Capture the cell that displays the provided text and extract its [X, Y] central coordinate. 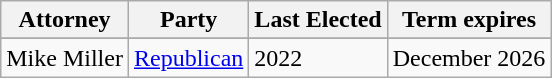
Mike Miller [65, 58]
Attorney [65, 20]
2022 [318, 58]
Party [188, 20]
Republican [188, 58]
December 2026 [469, 58]
Last Elected [318, 20]
Term expires [469, 20]
